Output the [x, y] coordinate of the center of the cell containing the given text.  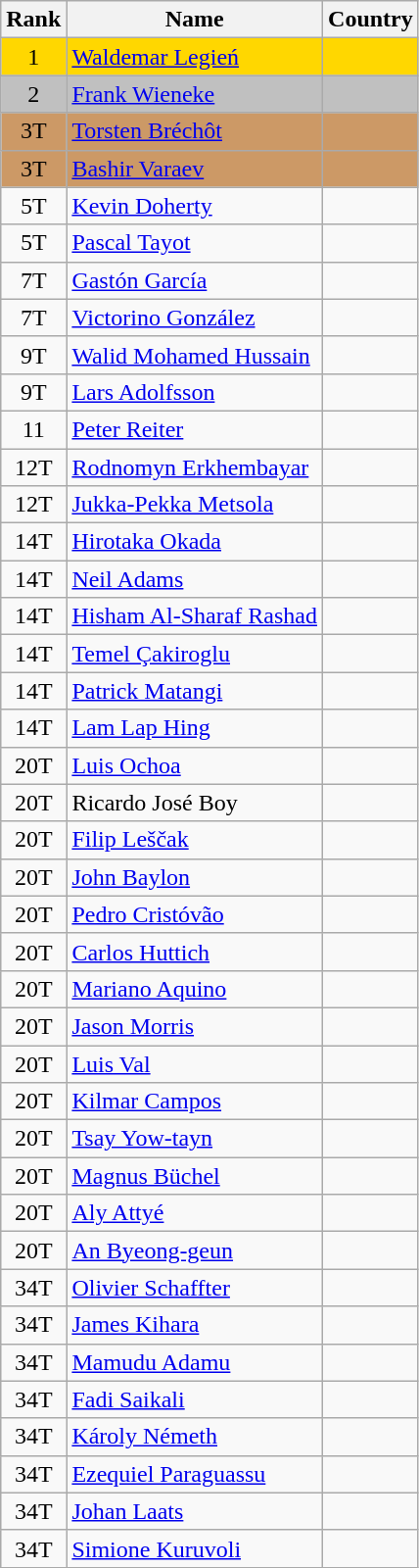
Simione Kuruvoli [195, 1548]
Olivier Schaffter [195, 1288]
Hisham Al-Sharaf Rashad [195, 616]
Hirotaka Okada [195, 542]
Victorino González [195, 318]
An Byeong-geun [195, 1250]
Jason Morris [195, 1026]
Kevin Doherty [195, 206]
Rank [33, 20]
Tsay Yow-tayn [195, 1139]
John Baylon [195, 877]
Jukka-Pekka Metsola [195, 505]
Ezequiel Paraguassu [195, 1474]
Temel Çakiroglu [195, 654]
1 [33, 57]
Aly Attyé [195, 1213]
Magnus Büchel [195, 1176]
Pedro Cristóvão [195, 914]
Rodnomyn Erkhembayar [195, 467]
Country [371, 20]
Name [195, 20]
Gastón García [195, 280]
11 [33, 429]
Mamudu Adamu [195, 1362]
Lars Adolfsson [195, 392]
Frank Wieneke [195, 94]
Mariano Aquino [195, 989]
Walid Mohamed Hussain [195, 355]
Johan Laats [195, 1511]
Filip Leščak [195, 840]
Pascal Tayot [195, 243]
Peter Reiter [195, 429]
Luis Val [195, 1063]
Luis Ochoa [195, 765]
2 [33, 94]
Torsten Bréchôt [195, 131]
Carlos Huttich [195, 952]
Kilmar Campos [195, 1102]
Fadi Saikali [195, 1399]
Patrick Matangi [195, 691]
Lam Lap Hing [195, 728]
James Kihara [195, 1325]
Bashir Varaev [195, 169]
Neil Adams [195, 579]
Waldemar Legień [195, 57]
Károly Németh [195, 1437]
Ricardo José Boy [195, 803]
